Detect which cell encompasses the target text, then output its [X, Y] center coordinate. 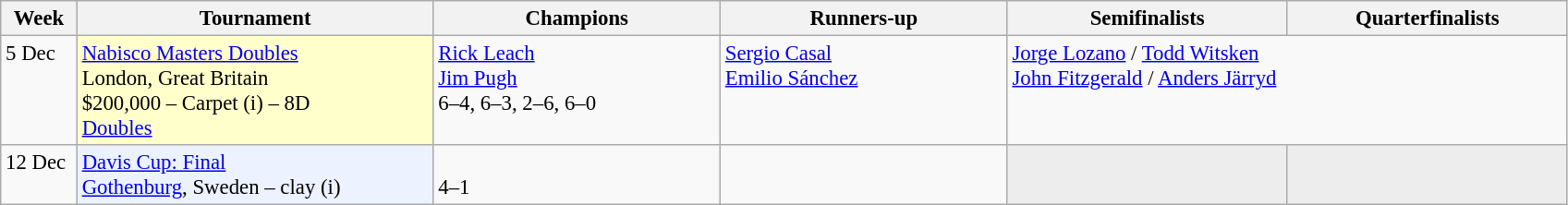
5 Dec [39, 90]
Week [39, 18]
Quarterfinalists [1427, 18]
Davis Cup: Final Gothenburg, Sweden – clay (i) [255, 175]
Runners-up [865, 18]
Semifinalists [1148, 18]
Sergio Casal Emilio Sánchez [865, 90]
Tournament [255, 18]
Nabisco Masters Doubles London, Great Britain $200,000 – Carpet (i) – 8DDoubles [255, 90]
4–1 [577, 175]
Rick Leach Jim Pugh6–4, 6–3, 2–6, 6–0 [577, 90]
12 Dec [39, 175]
Champions [577, 18]
Jorge Lozano / Todd Witsken John Fitzgerald / Anders Järryd [1287, 90]
